Provide the [x, y] coordinate of the cell's center where the given text is located.  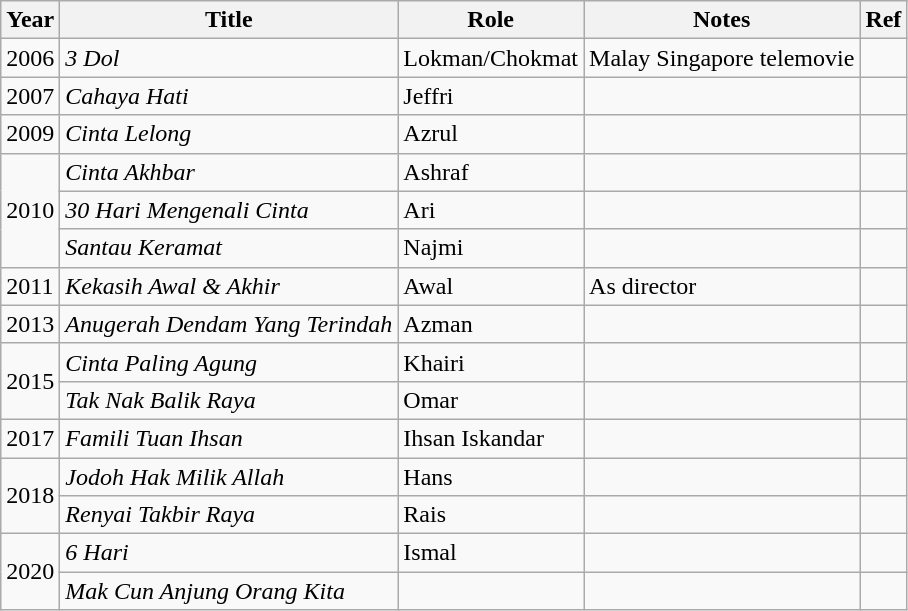
Notes [722, 20]
30 Hari Mengenali Cinta [229, 210]
Malay Singapore telemovie [722, 58]
Azrul [491, 134]
Hans [491, 477]
2007 [30, 96]
Ari [491, 210]
3 Dol [229, 58]
Omar [491, 400]
Kekasih Awal & Akhir [229, 286]
Ismal [491, 553]
Cinta Paling Agung [229, 362]
Year [30, 20]
Ref [884, 20]
2015 [30, 381]
2011 [30, 286]
Lokman/Chokmat [491, 58]
Anugerah Dendam Yang Terindah [229, 324]
Cahaya Hati [229, 96]
Santau Keramat [229, 248]
Renyai Takbir Raya [229, 515]
2009 [30, 134]
2020 [30, 572]
Mak Cun Anjung Orang Kita [229, 591]
Ashraf [491, 172]
Khairi [491, 362]
2013 [30, 324]
Rais [491, 515]
Role [491, 20]
Awal [491, 286]
Famili Tuan Ihsan [229, 438]
2017 [30, 438]
Cinta Akhbar [229, 172]
Ihsan Iskandar [491, 438]
Azman [491, 324]
Cinta Lelong [229, 134]
Tak Nak Balik Raya [229, 400]
2018 [30, 496]
2010 [30, 210]
Najmi [491, 248]
As director [722, 286]
6 Hari [229, 553]
Jeffri [491, 96]
Title [229, 20]
Jodoh Hak Milik Allah [229, 477]
2006 [30, 58]
